Identify which cell holds the provided text, then report its [x, y] central coordinate. 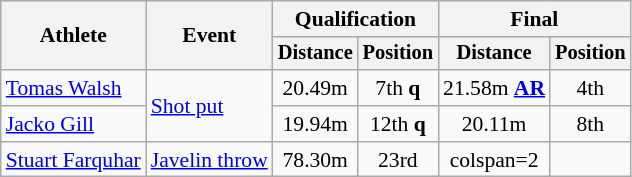
7th q [398, 88]
4th [590, 88]
Jacko Gill [74, 124]
20.11m [494, 124]
Qualification [356, 19]
19.94m [316, 124]
Final [534, 19]
20.49m [316, 88]
21.58m AR [494, 88]
Shot put [210, 106]
8th [590, 124]
Tomas Walsh [74, 88]
Athlete [74, 36]
Event [210, 36]
12th q [398, 124]
